Scan for the cell matching the given text and deliver its (x, y) coordinate at center. 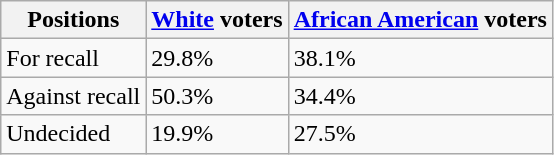
Positions (74, 20)
27.5% (420, 134)
Against recall (74, 96)
African American voters (420, 20)
White voters (217, 20)
For recall (74, 58)
19.9% (217, 134)
29.8% (217, 58)
Undecided (74, 134)
34.4% (420, 96)
38.1% (420, 58)
50.3% (217, 96)
